Detect which cell encompasses the target text, then output its (x, y) center coordinate. 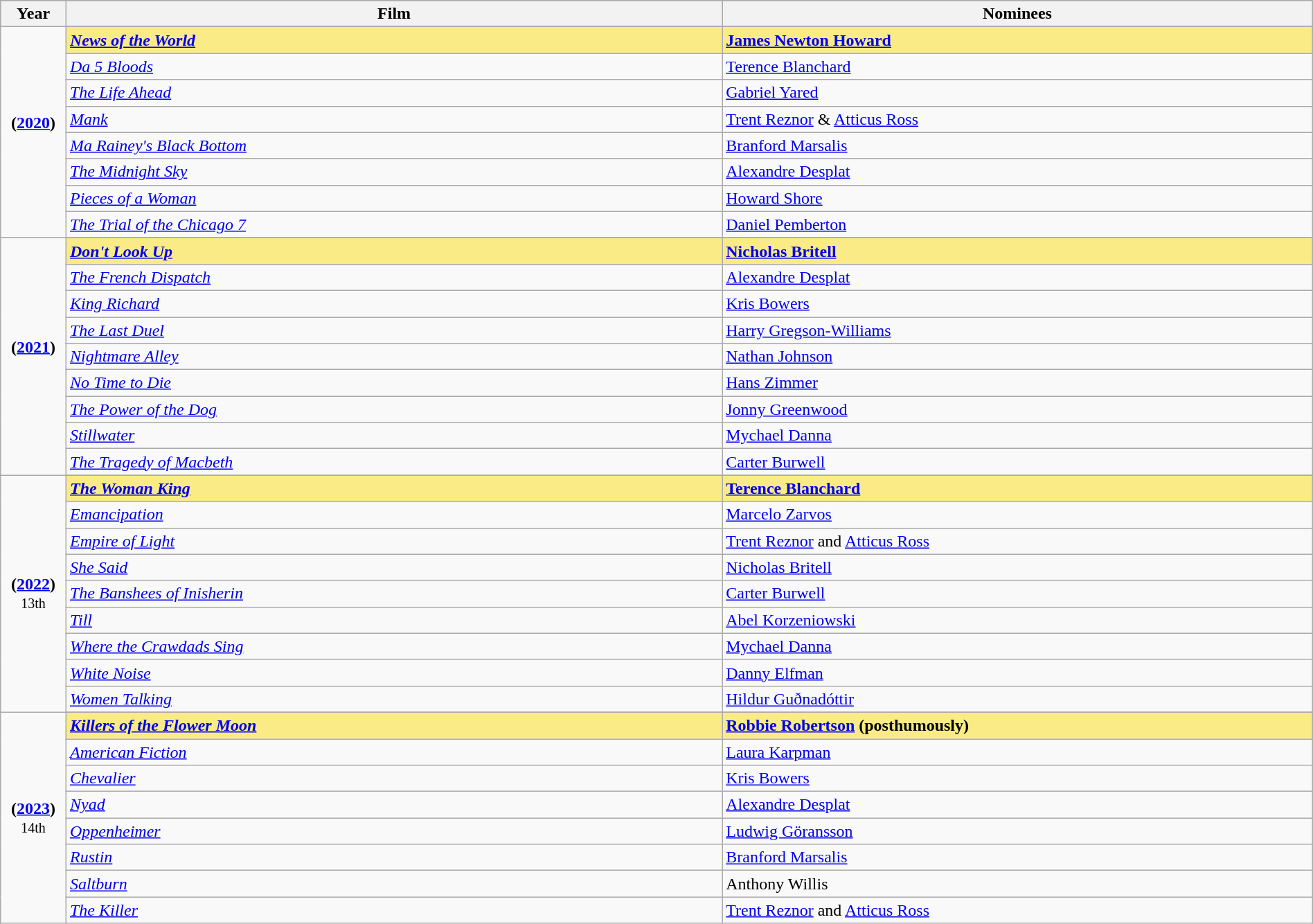
Oppenheimer (393, 831)
News of the World (393, 40)
The French Dispatch (393, 277)
Women Talking (393, 699)
Ma Rainey's Black Bottom (393, 145)
The Killer (393, 910)
Till (393, 620)
Where the Crawdads Sing (393, 646)
(2021) (33, 356)
Laura Karpman (1018, 752)
She Said (393, 567)
Killers of the Flower Moon (393, 725)
Da 5 Bloods (393, 66)
Gabriel Yared (1018, 93)
White Noise (393, 673)
The Banshees of Inisherin (393, 594)
Hans Zimmer (1018, 383)
The Woman King (393, 488)
Robbie Robertson (posthumously) (1018, 725)
Saltburn (393, 884)
Danny Elfman (1018, 673)
American Fiction (393, 752)
The Midnight Sky (393, 172)
Empire of Light (393, 541)
Stillwater (393, 436)
Chevalier (393, 779)
Nathan Johnson (1018, 357)
Jonny Greenwood (1018, 409)
The Last Duel (393, 330)
Don't Look Up (393, 251)
(2023) 14th (33, 817)
(2020) (33, 132)
Pieces of a Woman (393, 198)
Emancipation (393, 515)
The Life Ahead (393, 93)
Film (393, 14)
Ludwig Göransson (1018, 831)
Rustin (393, 858)
Hildur Guðnadóttir (1018, 699)
No Time to Die (393, 383)
Trent Reznor & Atticus Ross (1018, 119)
James Newton Howard (1018, 40)
Nightmare Alley (393, 357)
The Power of the Dog (393, 409)
Mank (393, 119)
King Richard (393, 303)
Howard Shore (1018, 198)
The Trial of the Chicago 7 (393, 224)
Nominees (1018, 14)
Daniel Pemberton (1018, 224)
The Tragedy of Macbeth (393, 462)
Anthony Willis (1018, 884)
Marcelo Zarvos (1018, 515)
Year (33, 14)
Harry Gregson-Williams (1018, 330)
Abel Korzeniowski (1018, 620)
(2022) 13th (33, 594)
Nyad (393, 805)
